Scan for the cell matching the given text and deliver its [x, y] coordinate at center. 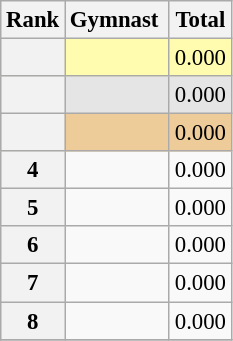
Gymnast [118, 20]
6 [33, 245]
7 [33, 283]
5 [33, 208]
8 [33, 321]
Total [200, 20]
Rank [33, 20]
4 [33, 170]
